Determine the [x, y] coordinate at the center of the cell enclosing the given text.  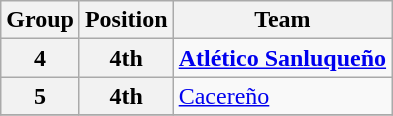
Team [282, 20]
4 [40, 58]
Atlético Sanluqueño [282, 58]
5 [40, 96]
Cacereño [282, 96]
Position [126, 20]
Group [40, 20]
